Output the (X, Y) coordinate of the center of the cell containing the given text.  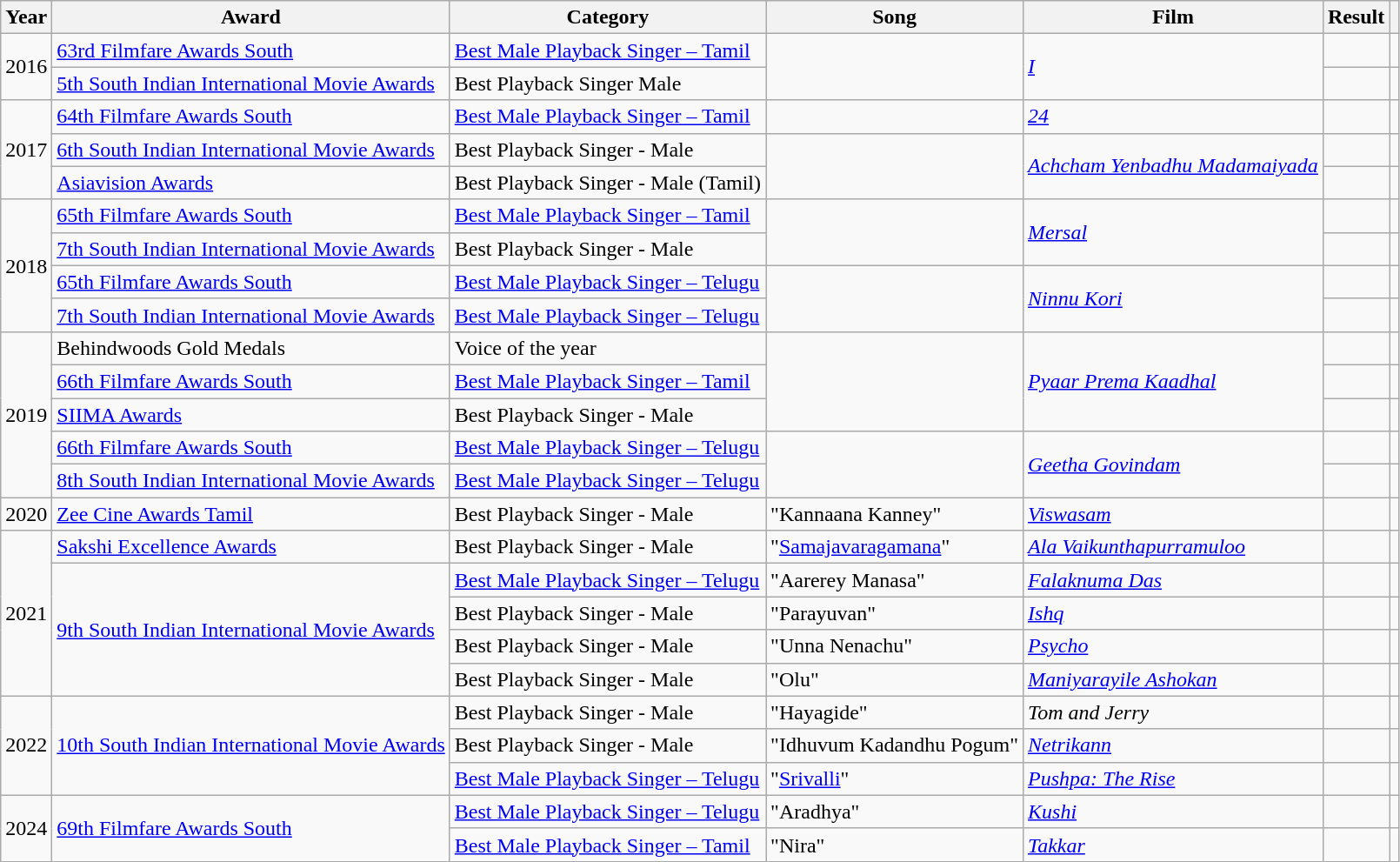
Film (1174, 17)
Ishq (1174, 613)
Zee Cine Awards Tamil (250, 514)
2016 (26, 67)
2022 (26, 745)
2024 (26, 828)
Behindwoods Gold Medals (250, 348)
10th South Indian International Movie Awards (250, 745)
"Srivalli" (895, 778)
Geetha Govindam (1174, 464)
2020 (26, 514)
Best Playback Singer Male (607, 84)
8th South Indian International Movie Awards (250, 481)
9th South Indian International Movie Awards (250, 630)
Sakshi Excellence Awards (250, 547)
24 (1174, 117)
Achcham Yenbadhu Madamaiyada (1174, 166)
2021 (26, 613)
69th Filmfare Awards South (250, 828)
SIIMA Awards (250, 415)
"Hayagide" (895, 712)
Ala Vaikunthapurramuloo (1174, 547)
"Unna Nenachu" (895, 646)
Ninnu Kori (1174, 298)
"Aradhya" (895, 812)
5th South Indian International Movie Awards (250, 84)
Netrikann (1174, 745)
"Nira" (895, 845)
2017 (26, 150)
"Aarerey Manasa" (895, 580)
Category (607, 17)
Viswasam (1174, 514)
Voice of the year (607, 348)
Result (1356, 17)
Falaknuma Das (1174, 580)
Asiavision Awards (250, 183)
Tom and Jerry (1174, 712)
Psycho (1174, 646)
Kushi (1174, 812)
2018 (26, 265)
"Parayuvan" (895, 613)
"Olu" (895, 679)
Pyaar Prema Kaadhal (1174, 381)
Best Playback Singer - Male (Tamil) (607, 183)
"Samajavaragamana" (895, 547)
"Idhuvum Kadandhu Pogum" (895, 745)
Takkar (1174, 845)
64th Filmfare Awards South (250, 117)
"Kannaana Kanney" (895, 514)
I (1174, 67)
2019 (26, 414)
Year (26, 17)
Mersal (1174, 232)
Pushpa: The Rise (1174, 778)
Song (895, 17)
Award (250, 17)
63rd Filmfare Awards South (250, 50)
6th South Indian International Movie Awards (250, 150)
Maniyarayile Ashokan (1174, 679)
